Search for the cell housing the specified text and yield its (x, y) center coordinate. 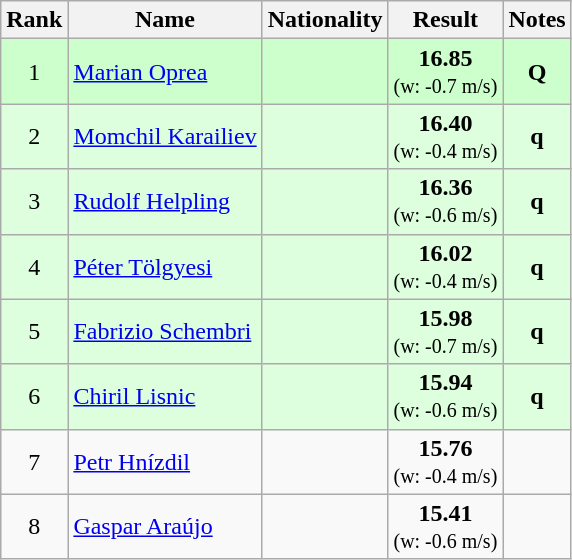
3 (34, 202)
Rank (34, 20)
7 (34, 462)
4 (34, 266)
Marian Oprea (165, 72)
16.36(w: -0.6 m/s) (446, 202)
Rudolf Helpling (165, 202)
Péter Tölgyesi (165, 266)
15.41(w: -0.6 m/s) (446, 526)
Gaspar Araújo (165, 526)
Petr Hnízdil (165, 462)
15.76(w: -0.4 m/s) (446, 462)
16.40(w: -0.4 m/s) (446, 136)
8 (34, 526)
6 (34, 396)
15.98(w: -0.7 m/s) (446, 332)
Fabrizio Schembri (165, 332)
Momchil Karailiev (165, 136)
16.85(w: -0.7 m/s) (446, 72)
15.94(w: -0.6 m/s) (446, 396)
Notes (537, 20)
Nationality (325, 20)
Q (537, 72)
1 (34, 72)
16.02(w: -0.4 m/s) (446, 266)
5 (34, 332)
Chiril Lisnic (165, 396)
Result (446, 20)
Name (165, 20)
2 (34, 136)
